Capture the cell that displays the provided text and extract its (x, y) central coordinate. 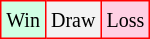
Loss (126, 20)
Win (24, 20)
Draw (72, 20)
